Find where the given text appears and provide that cell's center as (X, Y) coordinate. 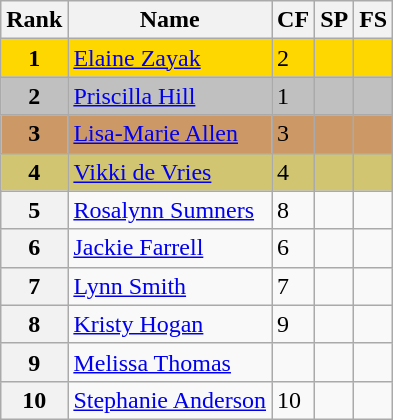
Name (170, 20)
5 (34, 210)
CF (294, 20)
Lynn Smith (170, 286)
Lisa-Marie Allen (170, 134)
Elaine Zayak (170, 58)
Melissa Thomas (170, 362)
Stephanie Anderson (170, 400)
Kristy Hogan (170, 324)
Priscilla Hill (170, 96)
SP (334, 20)
Rank (34, 20)
Rosalynn Sumners (170, 210)
FS (374, 20)
Vikki de Vries (170, 172)
Jackie Farrell (170, 248)
